Capture the cell that displays the provided text and extract its (X, Y) central coordinate. 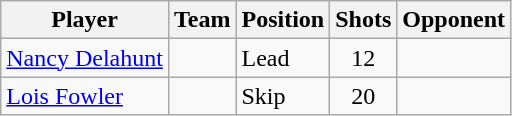
Shots (364, 20)
Position (283, 20)
Player (85, 20)
Lead (283, 58)
Team (202, 20)
Skip (283, 96)
20 (364, 96)
Lois Fowler (85, 96)
12 (364, 58)
Nancy Delahunt (85, 58)
Opponent (454, 20)
